Pinpoint the cell where the given text exists, returning its [x, y] midpoint coordinate. 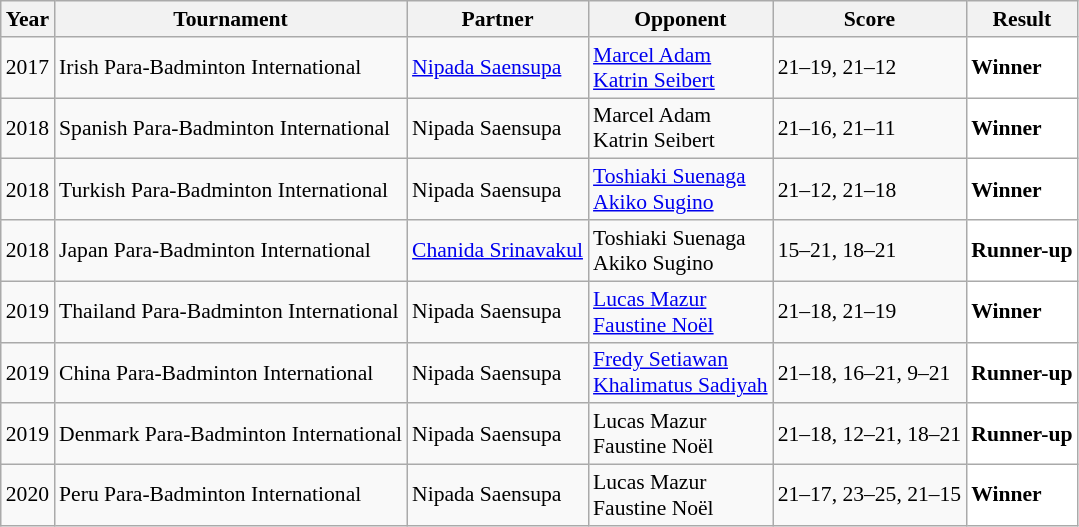
Thailand Para-Badminton International [230, 312]
Opponent [680, 19]
China Para-Badminton International [230, 372]
Fredy Setiawan Khalimatus Sadiyah [680, 372]
21–16, 21–11 [870, 128]
21–18, 16–21, 9–21 [870, 372]
Peru Para-Badminton International [230, 496]
21–19, 21–12 [870, 68]
2017 [28, 68]
Japan Para-Badminton International [230, 250]
2020 [28, 496]
15–21, 18–21 [870, 250]
21–17, 23–25, 21–15 [870, 496]
Result [1022, 19]
Partner [498, 19]
Turkish Para-Badminton International [230, 190]
21–12, 21–18 [870, 190]
Chanida Srinavakul [498, 250]
21–18, 12–21, 18–21 [870, 434]
Denmark Para-Badminton International [230, 434]
21–18, 21–19 [870, 312]
Irish Para-Badminton International [230, 68]
Spanish Para-Badminton International [230, 128]
Year [28, 19]
Tournament [230, 19]
Score [870, 19]
